From the cell containing the given text, extract its center point as (x, y) coordinate. 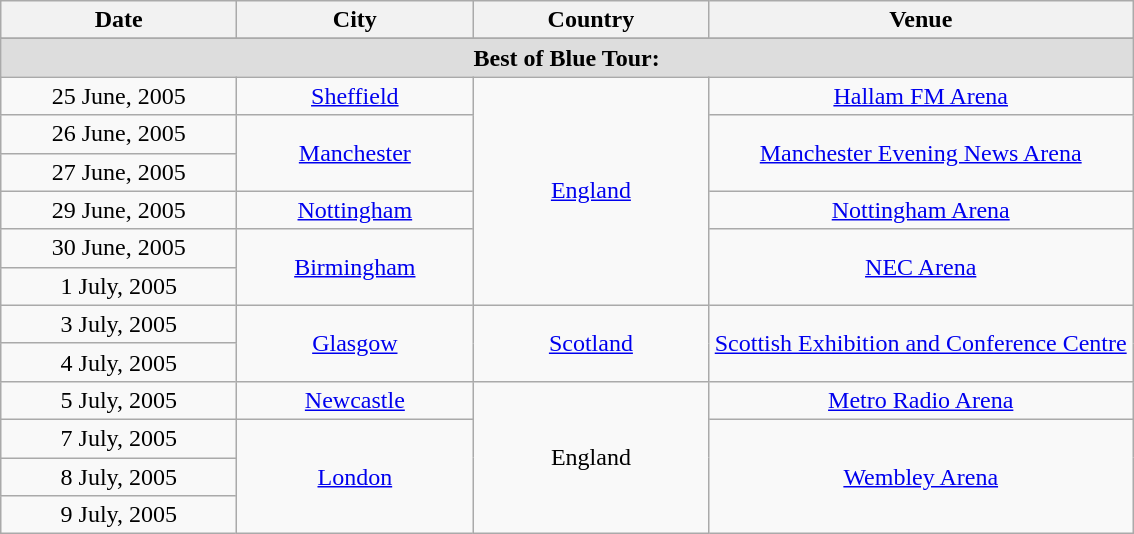
Manchester Evening News Arena (921, 153)
Metro Radio Arena (921, 400)
Best of Blue Tour: (567, 58)
Date (119, 20)
9 July, 2005 (119, 515)
7 July, 2005 (119, 438)
25 June, 2005 (119, 96)
Glasgow (355, 343)
Country (591, 20)
Scottish Exhibition and Conference Centre (921, 343)
27 June, 2005 (119, 172)
29 June, 2005 (119, 210)
3 July, 2005 (119, 324)
8 July, 2005 (119, 477)
5 July, 2005 (119, 400)
NEC Arena (921, 267)
1 July, 2005 (119, 286)
Newcastle (355, 400)
Scotland (591, 343)
Nottingham Arena (921, 210)
Venue (921, 20)
26 June, 2005 (119, 134)
London (355, 476)
Hallam FM Arena (921, 96)
Manchester (355, 153)
Nottingham (355, 210)
City (355, 20)
Birmingham (355, 267)
Wembley Arena (921, 476)
4 July, 2005 (119, 362)
30 June, 2005 (119, 248)
Sheffield (355, 96)
